Identify which cell holds the provided text, then report its (X, Y) central coordinate. 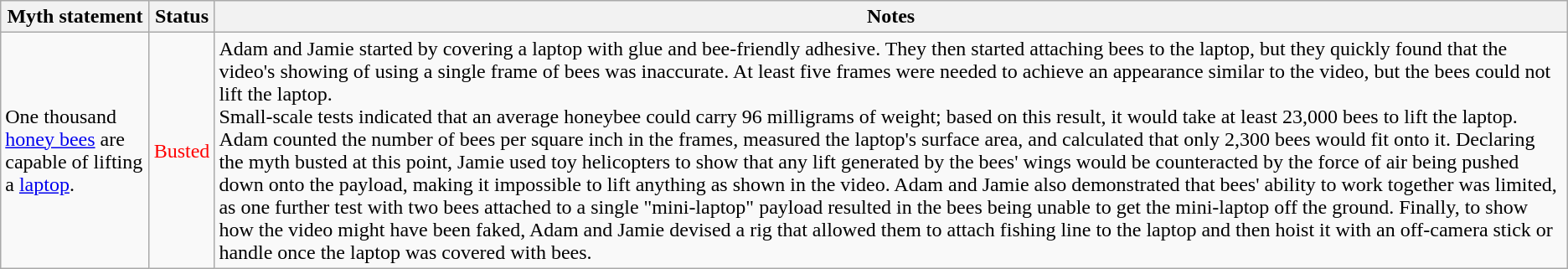
Notes (891, 17)
Myth statement (75, 17)
One thousand honey bees are capable of lifting a laptop. (75, 151)
Status (182, 17)
Busted (182, 151)
